Provide the [x, y] coordinate of the cell's center where the given text is located.  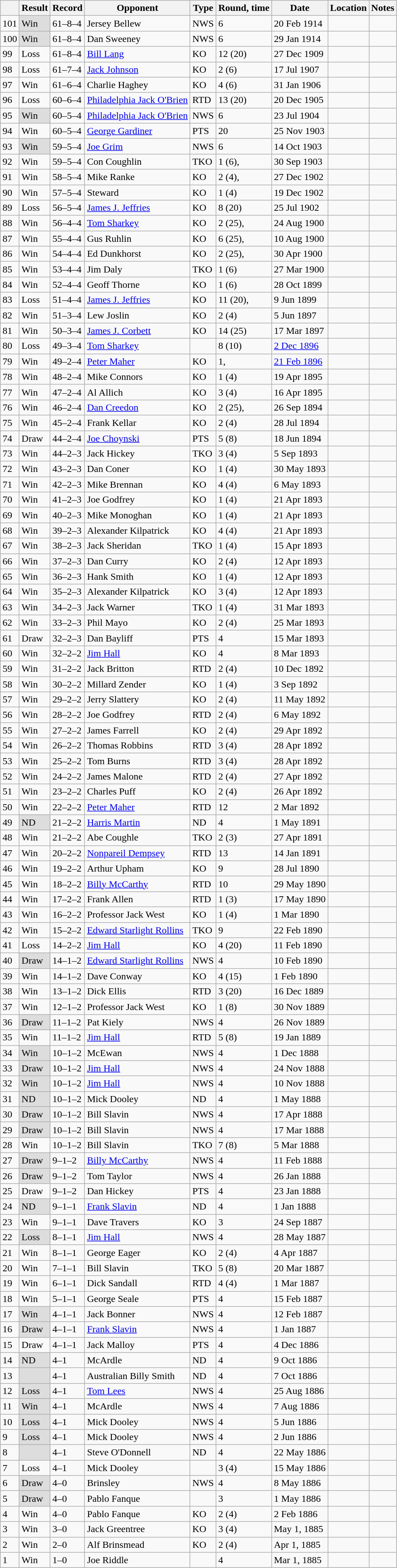
1 May 1888 [300, 1099]
George Gardiner [137, 131]
87 [10, 239]
26 Sep 1894 [300, 407]
51 [10, 792]
77 [10, 392]
5 [10, 1499]
97 [10, 85]
4 (20) [244, 945]
30 Nov 1889 [300, 1007]
16 Dec 1889 [300, 992]
24–2–2 [67, 776]
2–0 [67, 1545]
5 Jun 1886 [300, 1421]
13 (20) [244, 100]
53 [10, 761]
82 [10, 315]
49–3–4 [67, 346]
31–2–2 [67, 669]
61 [10, 638]
Dan Creedon [137, 407]
Mar 1, 1885 [300, 1560]
5 Jun 1897 [300, 315]
79 [10, 361]
20–2–2 [67, 853]
63 [10, 607]
57–5–4 [67, 193]
71 [10, 484]
31 [10, 1099]
45 [10, 884]
30 Apr 1900 [300, 254]
68 [10, 530]
30 [10, 1114]
Result [35, 8]
26 Nov 1889 [300, 1022]
Jack Johnson [137, 69]
19–2–2 [67, 868]
Ed Dunkhorst [137, 254]
3 Sep 1892 [300, 684]
31 Mar 1893 [300, 607]
6–1–1 [67, 1283]
9 Jun 1899 [300, 300]
Dick Sandall [137, 1283]
22 Feb 1890 [300, 930]
4 Dec 1886 [300, 1345]
10 Nov 1888 [300, 1084]
Frank Kellar [137, 423]
27 Dec 1909 [300, 54]
62 [10, 623]
James Malone [137, 776]
92 [10, 161]
98 [10, 69]
40 [10, 961]
Australian Billy Smith [137, 1375]
Jack Warner [137, 607]
24 Aug 1900 [300, 223]
24 [10, 1207]
10 Dec 1892 [300, 669]
Steward [137, 193]
4 (15) [244, 976]
25–2–2 [67, 761]
85 [10, 269]
66 [10, 561]
55 [10, 730]
50–3–4 [67, 331]
2 [10, 1545]
Jerry Slattery [137, 700]
2 (4), [244, 177]
Charles Puff [137, 792]
8 May 1886 [300, 1483]
5 Mar 1888 [300, 1145]
Record [67, 8]
1 May 1886 [300, 1499]
8 (10) [244, 346]
14 [10, 1360]
29 May 1890 [300, 884]
Dan Hickey [137, 1191]
Steve O'Donnell [137, 1453]
10 Feb 1890 [300, 961]
49 [10, 822]
Tom Burns [137, 761]
1 May 1891 [300, 822]
30–2–2 [67, 684]
41 [10, 945]
26 Jan 1888 [300, 1176]
36 [10, 1022]
Millard Zender [137, 684]
34–2–3 [67, 607]
48–2–4 [67, 377]
20 Feb 1914 [300, 23]
84 [10, 285]
37 [10, 1007]
39–2–3 [67, 530]
Type [203, 8]
Mike Monoghan [137, 515]
2 Feb 1886 [300, 1514]
George Seale [137, 1299]
47–2–4 [67, 392]
75 [10, 423]
25 Nov 1903 [300, 131]
26–2–2 [67, 746]
49–2–4 [67, 361]
27–2–2 [67, 730]
7 (8) [244, 1145]
11 Feb 1888 [300, 1160]
22 May 1886 [300, 1453]
1 (3) [244, 899]
George Eager [137, 1253]
14 Jan 1891 [300, 853]
Nonpareil Dempsey [137, 853]
22–2–2 [67, 807]
11 [10, 1406]
Jack Bonner [137, 1314]
Notes [383, 8]
95 [10, 115]
17 Mar 1888 [300, 1130]
12–1–2 [67, 1007]
28–2–2 [67, 715]
61–7–4 [67, 69]
Dan Sweeney [137, 39]
93 [10, 146]
Hank Smith [137, 576]
1 Mar 1887 [300, 1283]
52–4–4 [67, 285]
35–2–3 [67, 592]
1 Mar 1890 [300, 914]
6 May 1892 [300, 715]
15 [10, 1345]
Jack Malloy [137, 1345]
46 [10, 868]
2 Dec 1896 [300, 346]
19 Dec 1902 [300, 193]
51–3–4 [67, 315]
56–4–4 [67, 223]
Geoff Thorne [137, 285]
McEwan [137, 1053]
40–2–3 [67, 515]
27 Dec 1902 [300, 177]
Frank Allen [137, 899]
29 [10, 1130]
80 [10, 346]
Dan Bayliff [137, 638]
11 Feb 1890 [300, 945]
42–2–3 [67, 484]
22 [10, 1237]
27 Apr 1892 [300, 776]
29 Jan 1914 [300, 39]
52 [10, 776]
28 Jul 1894 [300, 423]
37–2–3 [67, 561]
18 Jun 1894 [300, 438]
61–6–4 [67, 85]
Jack Sheridan [137, 546]
56 [10, 715]
Mike Brennan [137, 484]
Arthur Upham [137, 868]
Phil Mayo [137, 623]
28 May 1887 [300, 1237]
1 (8) [244, 1007]
14–2–2 [67, 945]
32–2–2 [67, 653]
19 Apr 1895 [300, 377]
Jack Hickey [137, 454]
Lew Joslin [137, 315]
28 Oct 1899 [300, 285]
1 Jan 1888 [300, 1207]
23 [10, 1222]
Joe Choynski [137, 438]
60–6–4 [67, 100]
78 [10, 377]
Dave Conway [137, 976]
Con Coughlin [137, 161]
8 Mar 1893 [300, 653]
30 May 1893 [300, 469]
43 [10, 914]
Pat Kiely [137, 1022]
May 1, 1885 [300, 1529]
Al Allich [137, 392]
17 Jul 1907 [300, 69]
12 (20) [244, 54]
46–2–4 [67, 407]
45–2–4 [67, 423]
7 Aug 1886 [300, 1406]
23–2–2 [67, 792]
Jersey Bellew [137, 23]
38 [10, 992]
11 May 1892 [300, 700]
6 May 1893 [300, 484]
55–4–4 [67, 239]
25 Mar 1893 [300, 623]
67 [10, 546]
Date [300, 8]
7–1–1 [67, 1268]
23 Jul 1904 [300, 115]
James Farrell [137, 730]
3–0 [67, 1529]
25 Jul 1902 [300, 208]
1 Feb 1890 [300, 976]
26 [10, 1176]
54 [10, 746]
39 [10, 976]
27 [10, 1160]
Abe Coughle [137, 838]
91 [10, 177]
James J. Corbett [137, 331]
38–2–3 [67, 546]
35 [10, 1038]
Mike Connors [137, 377]
17 Apr 1888 [300, 1114]
101 [10, 23]
41–2–3 [67, 500]
69 [10, 515]
58 [10, 684]
19 Jan 1889 [300, 1038]
Tom Taylor [137, 1176]
8 (20) [244, 208]
48 [10, 838]
1 (6), [244, 161]
56–5–4 [67, 208]
Dan Coner [137, 469]
15 Apr 1893 [300, 546]
89 [10, 208]
16 Apr 1895 [300, 392]
17 May 1890 [300, 899]
13–1–2 [67, 992]
Alf Brinsmead [137, 1545]
4 Apr 1887 [300, 1253]
14 Oct 1903 [300, 146]
1–0 [67, 1560]
19 [10, 1283]
Location [349, 8]
32 [10, 1084]
27 Apr 1891 [300, 838]
15 Mar 1893 [300, 638]
Dick Ellis [137, 992]
9 Oct 1886 [300, 1360]
Brinsley [137, 1483]
25 Aug 1886 [300, 1391]
12 Feb 1887 [300, 1314]
2 Mar 1892 [300, 807]
20 Dec 1905 [300, 100]
6 (25), [244, 239]
4 (6) [244, 85]
90 [10, 193]
100 [10, 39]
15 May 1886 [300, 1468]
Charlie Haghey [137, 85]
Jack Greentree [137, 1529]
Bill Lang [137, 54]
Dan Curry [137, 561]
72 [10, 469]
28 Jul 1890 [300, 868]
1 Jan 1887 [300, 1329]
2 (3) [244, 838]
Thomas Robbins [137, 746]
Round, time [244, 8]
Mike Ranke [137, 177]
43–2–3 [67, 469]
42 [10, 930]
16 [10, 1329]
17 [10, 1314]
70 [10, 500]
81 [10, 331]
76 [10, 407]
17 Mar 1897 [300, 331]
44–2–4 [67, 438]
26 Apr 1892 [300, 792]
33 [10, 1068]
1 [10, 1560]
96 [10, 100]
5–1–1 [67, 1299]
59 [10, 669]
1 Dec 1888 [300, 1053]
2 Jun 1886 [300, 1437]
51–4–4 [67, 300]
44–2–3 [67, 454]
33–2–3 [67, 623]
20 Mar 1887 [300, 1268]
94 [10, 131]
50 [10, 807]
64 [10, 592]
Joe Riddle [137, 1560]
21 Feb 1896 [300, 361]
Jim Daly [137, 269]
31 Jan 1906 [300, 85]
8 [10, 1453]
86 [10, 254]
47 [10, 853]
21 [10, 1253]
5 Sep 1893 [300, 454]
74 [10, 438]
1, [244, 361]
7 Oct 1886 [300, 1375]
14 (25) [244, 331]
24 Nov 1888 [300, 1068]
15–2–2 [67, 930]
18 [10, 1299]
23 Jan 1888 [300, 1191]
Tom Lees [137, 1391]
24 Sep 1887 [300, 1222]
44 [10, 899]
7 [10, 1468]
3 (20) [244, 992]
16–2–2 [67, 914]
57 [10, 700]
2 (6) [244, 69]
Apr 1, 1885 [300, 1545]
17–2–2 [67, 899]
28 [10, 1145]
73 [10, 454]
54–4–4 [67, 254]
53–4–4 [67, 269]
10 Aug 1900 [300, 239]
65 [10, 576]
Harris Martin [137, 822]
36–2–3 [67, 576]
29–2–2 [67, 700]
11 (20), [244, 300]
25 [10, 1191]
27 Mar 1900 [300, 269]
60 [10, 653]
32–2–3 [67, 638]
30 Sep 1903 [300, 161]
Joe Grim [137, 146]
Opponent [137, 8]
Jack Britton [137, 669]
Dave Travers [137, 1222]
18–2–2 [67, 884]
58–5–4 [67, 177]
Gus Ruhlin [137, 239]
83 [10, 300]
15 Feb 1887 [300, 1299]
99 [10, 54]
29 Apr 1892 [300, 730]
88 [10, 223]
34 [10, 1053]
